Provide the (X, Y) coordinate of the cell's center where the given text is located.  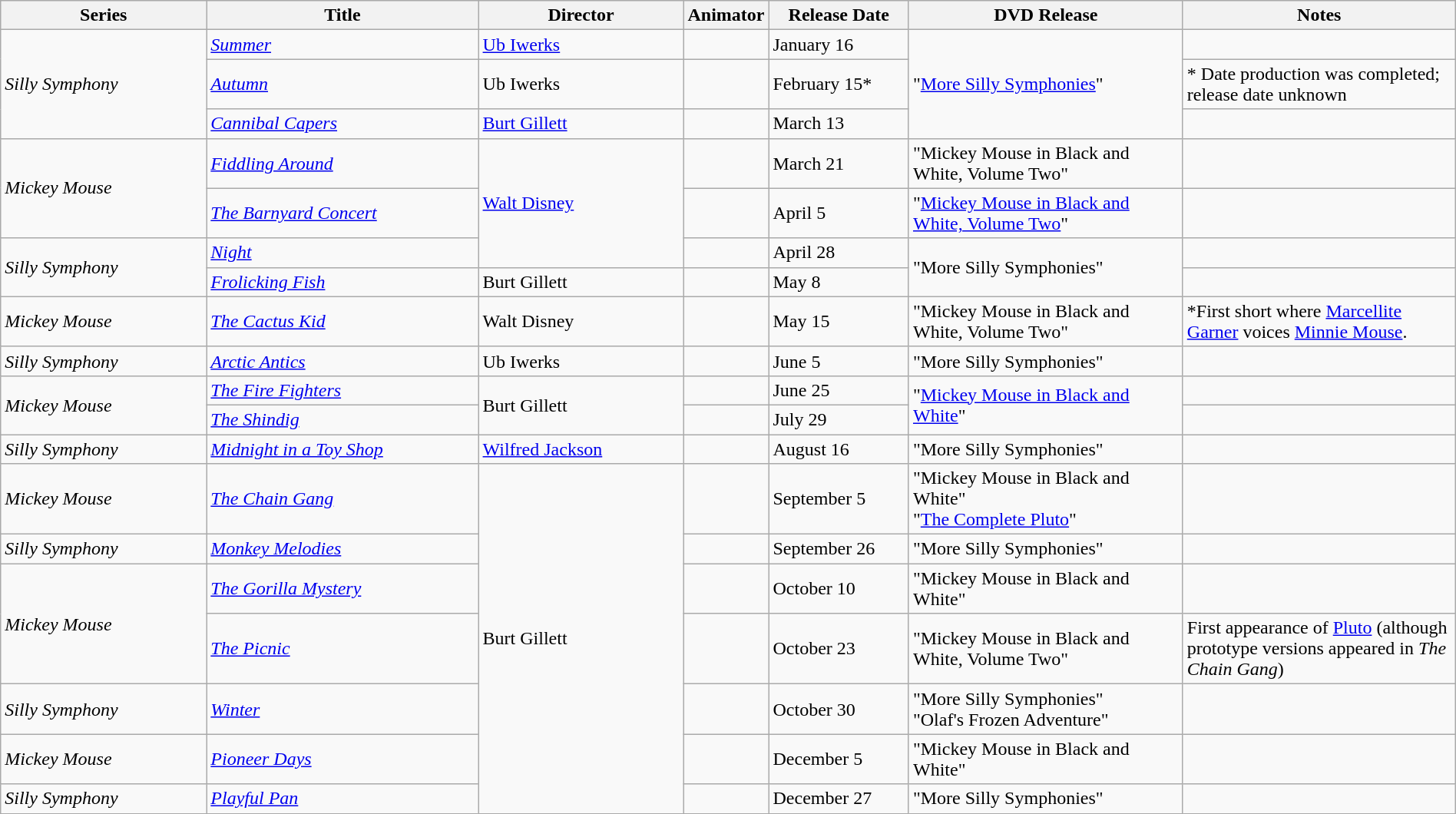
Animator (726, 15)
Frolicking Fish (342, 282)
* Date production was completed; release date unknown (1319, 84)
August 16 (839, 449)
The Barnyard Concert (342, 213)
January 16 (839, 45)
Title (342, 15)
October 30 (839, 710)
Arctic Antics (342, 361)
Wilfred Jackson (581, 449)
The Fire Fighters (342, 390)
December 27 (839, 799)
Series (104, 15)
The Gorilla Mystery (342, 588)
Midnight in a Toy Shop (342, 449)
June 5 (839, 361)
Autumn (342, 84)
First appearance of Pluto (although prototype versions appeared in The Chain Gang) (1319, 649)
"More Silly Symphonies" "Olaf's Frozen Adventure" (1046, 710)
June 25 (839, 390)
DVD Release (1046, 15)
Cannibal Capers (342, 124)
Summer (342, 45)
September 26 (839, 549)
March 21 (839, 163)
Fiddling Around (342, 163)
September 5 (839, 499)
Notes (1319, 15)
February 15* (839, 84)
December 5 (839, 759)
*First short where Marcellite Garner voices Minnie Mouse. (1319, 321)
Playful Pan (342, 799)
Director (581, 15)
May 8 (839, 282)
April 28 (839, 253)
October 23 (839, 649)
Monkey Melodies (342, 549)
Release Date (839, 15)
Winter (342, 710)
March 13 (839, 124)
July 29 (839, 419)
"Mickey Mouse in Black and White" "The Complete Pluto" (1046, 499)
April 5 (839, 213)
Night (342, 253)
May 15 (839, 321)
The Cactus Kid (342, 321)
Pioneer Days (342, 759)
The Chain Gang (342, 499)
The Picnic (342, 649)
The Shindig (342, 419)
October 10 (839, 588)
